Return the [X, Y] coordinate for the center point of the cell that contains the specified text.  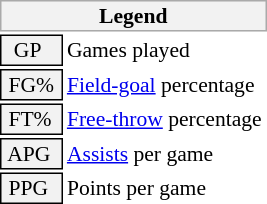
Free-throw percentage [166, 120]
Legend [134, 16]
GP [31, 50]
Assists per game [166, 154]
Games played [166, 50]
FT% [31, 120]
Points per game [166, 188]
Field-goal percentage [166, 85]
PPG [31, 188]
APG [31, 154]
FG% [31, 85]
